Search for the cell housing the specified text and yield its [x, y] center coordinate. 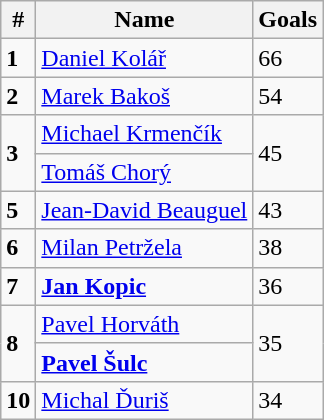
36 [288, 286]
Michal Ďuriš [144, 400]
Marek Bakoš [144, 96]
45 [288, 153]
Goals [288, 20]
Jean-David Beauguel [144, 210]
Pavel Šulc [144, 362]
Pavel Horváth [144, 324]
6 [18, 248]
2 [18, 96]
Milan Petržela [144, 248]
Tomáš Chorý [144, 172]
Jan Kopic [144, 286]
35 [288, 343]
38 [288, 248]
66 [288, 58]
8 [18, 343]
54 [288, 96]
43 [288, 210]
34 [288, 400]
Name [144, 20]
# [18, 20]
5 [18, 210]
3 [18, 153]
10 [18, 400]
Michael Krmenčík [144, 134]
1 [18, 58]
7 [18, 286]
Daniel Kolář [144, 58]
